Search for the cell housing the specified text and yield its (X, Y) center coordinate. 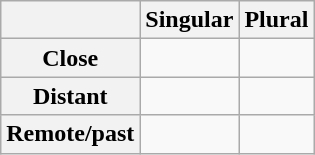
Singular (190, 20)
Close (70, 58)
Distant (70, 96)
Plural (276, 20)
Remote/past (70, 134)
